Determine the [x, y] coordinate at the center of the cell enclosing the given text.  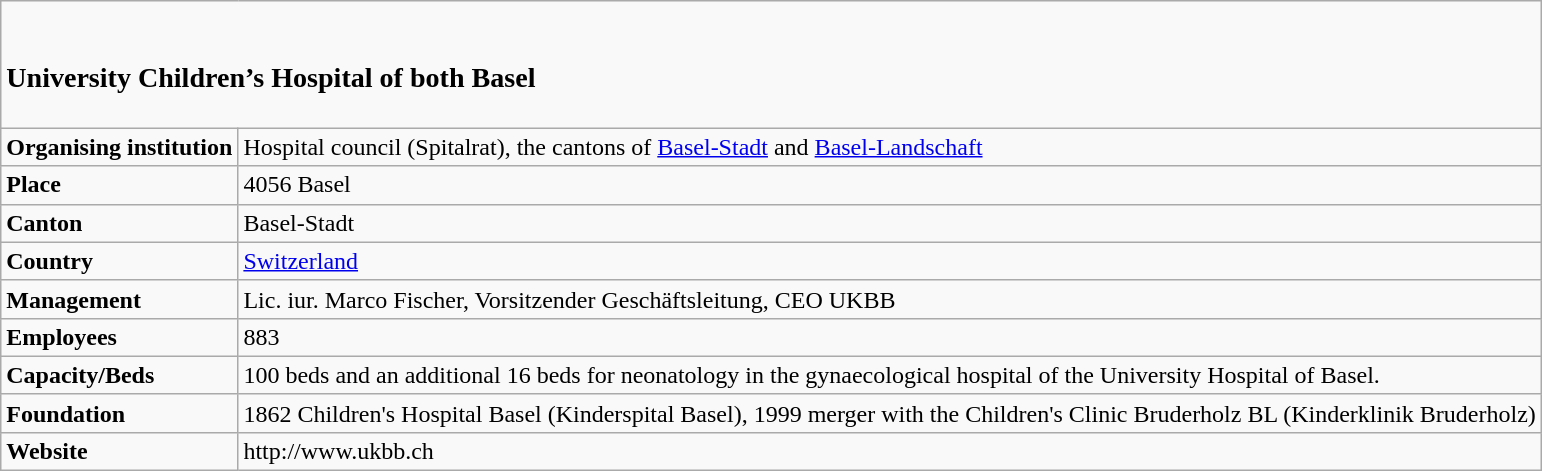
Switzerland [890, 261]
Canton [120, 223]
Foundation [120, 413]
4056 Basel [890, 185]
Employees [120, 337]
University Children’s Hospital of both Basel [772, 64]
Capacity/Beds [120, 375]
883 [890, 337]
http://www.ukbb.ch [890, 451]
Hospital council (Spitalrat), the cantons of Basel-Stadt and Basel-Landschaft [890, 147]
100 beds and an additional 16 beds for neonatology in the gynaecological hospital of the University Hospital of Basel. [890, 375]
Website [120, 451]
Lic. iur. Marco Fischer, Vorsitzender Geschäftsleitung, CEO UKBB [890, 299]
Country [120, 261]
Place [120, 185]
1862 Children's Hospital Basel (Kinderspital Basel), 1999 merger with the Children's Clinic Bruderholz BL (Kinderklinik Bruderholz) [890, 413]
Basel-Stadt [890, 223]
Organising institution [120, 147]
Management [120, 299]
